From the cell containing the given text, extract its center point as (X, Y) coordinate. 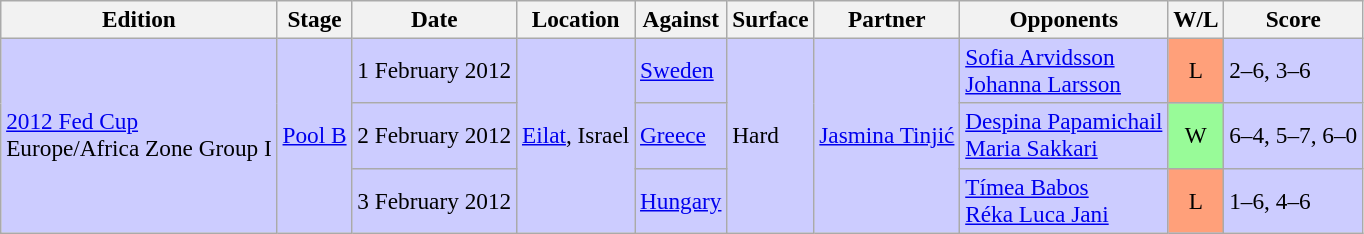
Jasmina Tinjić (887, 135)
2 February 2012 (434, 136)
6–4, 5–7, 6–0 (1294, 136)
1 February 2012 (434, 70)
Sofia Arvidsson Johanna Larsson (1064, 70)
Eilat, Israel (576, 135)
Surface (770, 19)
Tímea Babos Réka Luca Jani (1064, 200)
1–6, 4–6 (1294, 200)
W (1196, 136)
2–6, 3–6 (1294, 70)
Opponents (1064, 19)
Partner (887, 19)
Hungary (681, 200)
Against (681, 19)
Greece (681, 136)
3 February 2012 (434, 200)
Despina Papamichail Maria Sakkari (1064, 136)
Date (434, 19)
Edition (139, 19)
2012 Fed Cup Europe/Africa Zone Group I (139, 135)
Stage (314, 19)
Pool B (314, 135)
Score (1294, 19)
Hard (770, 135)
Location (576, 19)
Sweden (681, 70)
W/L (1196, 19)
